Locate the cell with the specified text and output its [X, Y] center coordinate. 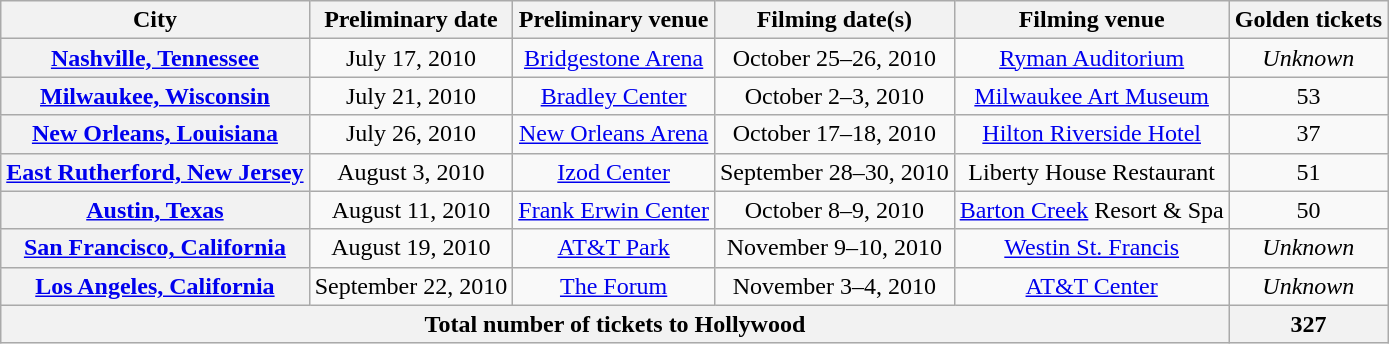
Frank Erwin Center [614, 210]
July 21, 2010 [411, 96]
October 25–26, 2010 [834, 58]
Filming venue [1092, 20]
50 [1308, 210]
Barton Creek Resort & Spa [1092, 210]
November 3–4, 2010 [834, 286]
51 [1308, 172]
August 19, 2010 [411, 248]
Preliminary date [411, 20]
Hilton Riverside Hotel [1092, 134]
October 2–3, 2010 [834, 96]
Filming date(s) [834, 20]
November 9–10, 2010 [834, 248]
Izod Center [614, 172]
Milwaukee Art Museum [1092, 96]
53 [1308, 96]
Ryman Auditorium [1092, 58]
Austin, Texas [155, 210]
October 8–9, 2010 [834, 210]
September 22, 2010 [411, 286]
327 [1308, 324]
October 17–18, 2010 [834, 134]
City [155, 20]
Bridgestone Arena [614, 58]
July 17, 2010 [411, 58]
Westin St. Francis [1092, 248]
Nashville, Tennessee [155, 58]
Golden tickets [1308, 20]
Preliminary venue [614, 20]
August 3, 2010 [411, 172]
September 28–30, 2010 [834, 172]
August 11, 2010 [411, 210]
AT&T Center [1092, 286]
Milwaukee, Wisconsin [155, 96]
Bradley Center [614, 96]
Total number of tickets to Hollywood [615, 324]
The Forum [614, 286]
37 [1308, 134]
New Orleans Arena [614, 134]
New Orleans, Louisiana [155, 134]
July 26, 2010 [411, 134]
East Rutherford, New Jersey [155, 172]
Liberty House Restaurant [1092, 172]
AT&T Park [614, 248]
San Francisco, California [155, 248]
Los Angeles, California [155, 286]
